Provide the [X, Y] coordinate of the cell's center where the given text is located.  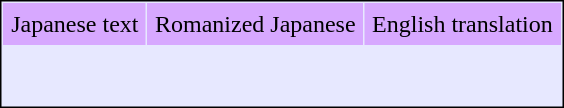
Romanized Japanese [256, 24]
Japanese text [75, 24]
English translation [463, 24]
